Return (x, y) of the center of cell containing provided text 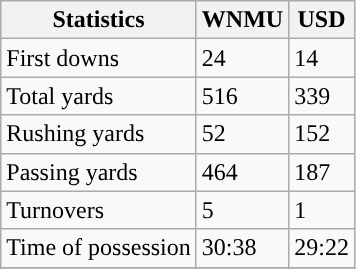
30:38 (242, 248)
WNMU (242, 20)
Statistics (99, 20)
1 (322, 210)
First downs (99, 58)
187 (322, 172)
Rushing yards (99, 134)
Turnovers (99, 210)
464 (242, 172)
339 (322, 96)
Total yards (99, 96)
29:22 (322, 248)
24 (242, 58)
52 (242, 134)
Passing yards (99, 172)
5 (242, 210)
516 (242, 96)
Time of possession (99, 248)
14 (322, 58)
152 (322, 134)
USD (322, 20)
